Determine the [x, y] coordinate at the center of the cell enclosing the given text.  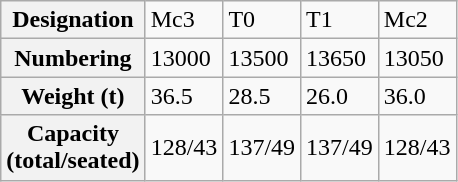
T1 [340, 20]
Designation [73, 20]
13650 [340, 58]
Mc2 [417, 20]
Weight (t) [73, 96]
26.0 [340, 96]
13500 [262, 58]
Capacity(total/seated) [73, 148]
13050 [417, 58]
Mc3 [184, 20]
13000 [184, 58]
T0 [262, 20]
28.5 [262, 96]
36.0 [417, 96]
Numbering [73, 58]
36.5 [184, 96]
